For the text-containing cell, return its midpoint in [X, Y] coordinate format. 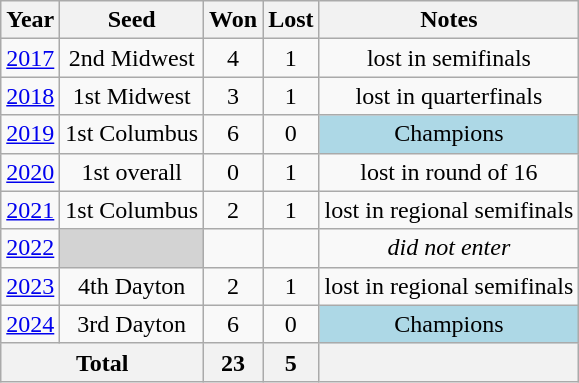
Year [30, 20]
lost in round of 16 [449, 172]
Won [234, 20]
1st Midwest [132, 96]
3rd Dayton [132, 324]
2022 [30, 248]
2020 [30, 172]
2019 [30, 134]
Seed [132, 20]
Lost [291, 20]
23 [234, 362]
Notes [449, 20]
2024 [30, 324]
2nd Midwest [132, 58]
3 [234, 96]
did not enter [449, 248]
2018 [30, 96]
5 [291, 362]
4th Dayton [132, 286]
2017 [30, 58]
2021 [30, 210]
lost in quarterfinals [449, 96]
1st overall [132, 172]
lost in semifinals [449, 58]
Total [102, 362]
4 [234, 58]
2023 [30, 286]
